Output the (X, Y) coordinate of the center of the cell containing the given text.  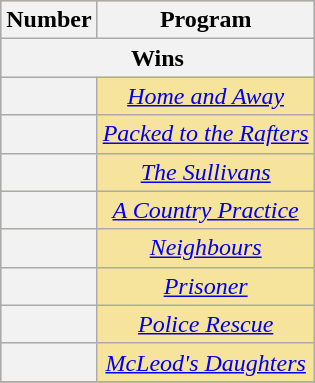
Wins (158, 58)
Packed to the Rafters (206, 134)
Police Rescue (206, 324)
Program (206, 20)
Neighbours (206, 248)
A Country Practice (206, 210)
The Sullivans (206, 172)
Home and Away (206, 96)
McLeod's Daughters (206, 362)
Number (49, 20)
Prisoner (206, 286)
